Search for the cell housing the specified text and yield its (X, Y) center coordinate. 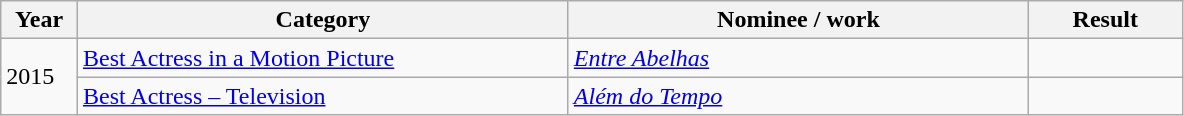
Result (1106, 20)
Entre Abelhas (798, 58)
Best Actress – Television (322, 96)
Category (322, 20)
Nominee / work (798, 20)
Além do Tempo (798, 96)
Year (40, 20)
2015 (40, 77)
Best Actress in a Motion Picture (322, 58)
